Output the (x, y) coordinate of the center of the cell containing the given text.  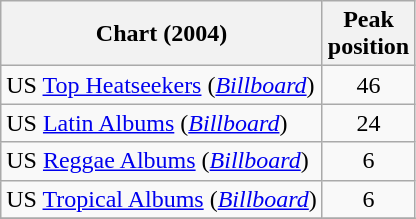
46 (368, 85)
Peakposition (368, 34)
US Tropical Albums (Billboard) (162, 199)
US Reggae Albums (Billboard) (162, 161)
US Top Heatseekers (Billboard) (162, 85)
US Latin Albums (Billboard) (162, 123)
24 (368, 123)
Chart (2004) (162, 34)
